Find where the given text appears and provide that cell's center as [x, y] coordinate. 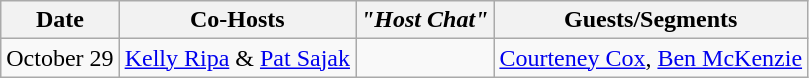
Kelly Ripa & Pat Sajak [237, 58]
Co-Hosts [237, 20]
Date [60, 20]
October 29 [60, 58]
Guests/Segments [651, 20]
"Host Chat" [425, 20]
Courteney Cox, Ben McKenzie [651, 58]
